Capture the cell that displays the provided text and extract its (x, y) central coordinate. 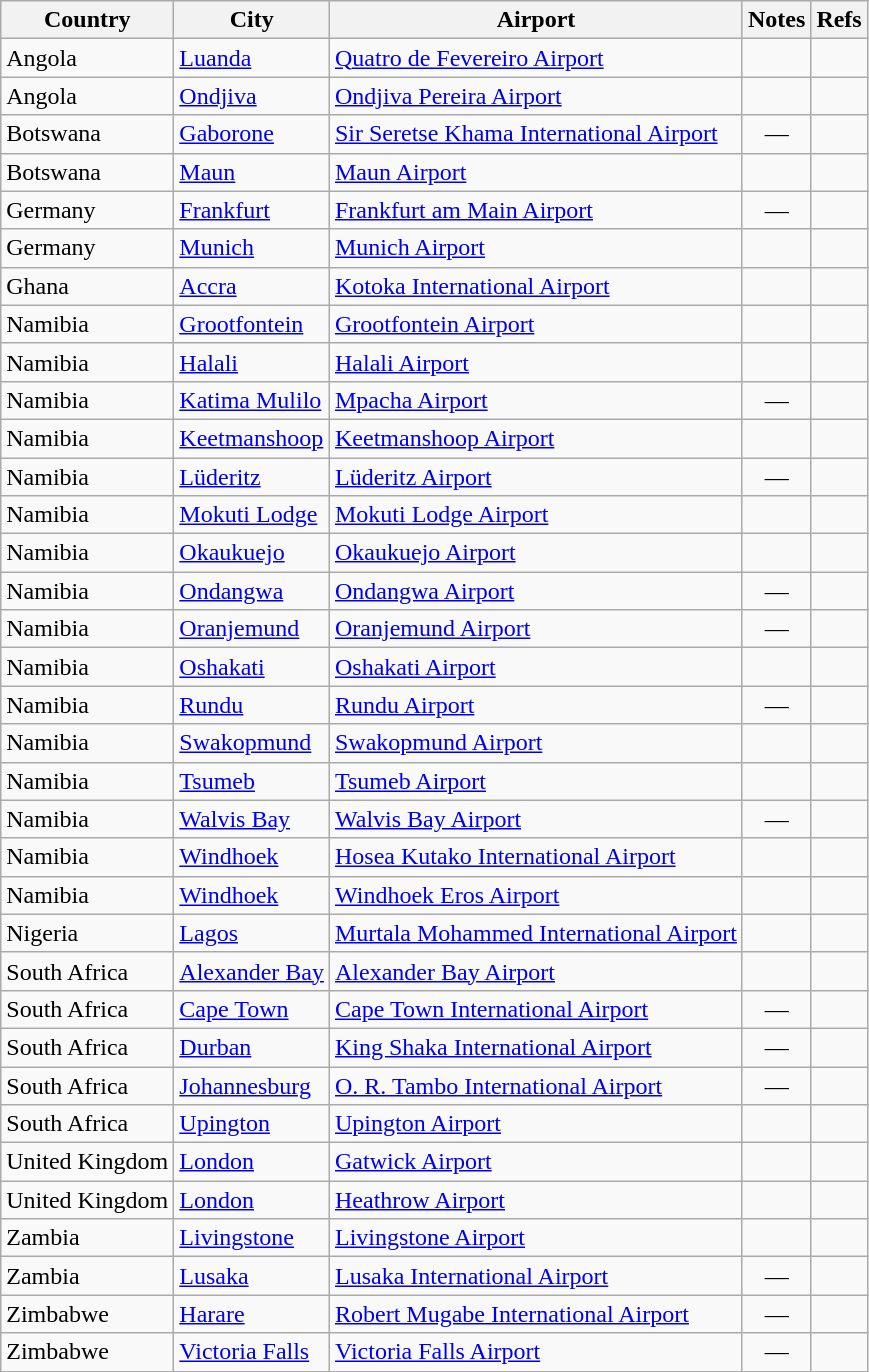
Alexander Bay Airport (536, 971)
Mokuti Lodge (252, 515)
Oranjemund (252, 629)
Okaukuejo Airport (536, 553)
Ondjiva Pereira Airport (536, 96)
Keetmanshoop (252, 438)
King Shaka International Airport (536, 1047)
Ondangwa Airport (536, 591)
Gatwick Airport (536, 1162)
Mpacha Airport (536, 400)
Harare (252, 1314)
Victoria Falls (252, 1352)
Ondjiva (252, 96)
Maun (252, 172)
Quatro de Fevereiro Airport (536, 58)
Munich Airport (536, 248)
Keetmanshoop Airport (536, 438)
Luanda (252, 58)
Upington Airport (536, 1124)
Rundu (252, 705)
Windhoek Eros Airport (536, 895)
Durban (252, 1047)
Tsumeb Airport (536, 781)
Hosea Kutako International Airport (536, 857)
Grootfontein Airport (536, 324)
Lüderitz Airport (536, 477)
Swakopmund Airport (536, 743)
Katima Mulilo (252, 400)
Ghana (88, 286)
O. R. Tambo International Airport (536, 1085)
Swakopmund (252, 743)
City (252, 20)
Country (88, 20)
Mokuti Lodge Airport (536, 515)
Kotoka International Airport (536, 286)
Victoria Falls Airport (536, 1352)
Lusaka (252, 1276)
Nigeria (88, 933)
Ondangwa (252, 591)
Oshakati Airport (536, 667)
Sir Seretse Khama International Airport (536, 134)
Walvis Bay Airport (536, 819)
Lusaka International Airport (536, 1276)
Johannesburg (252, 1085)
Alexander Bay (252, 971)
Rundu Airport (536, 705)
Robert Mugabe International Airport (536, 1314)
Cape Town (252, 1009)
Halali (252, 362)
Lagos (252, 933)
Heathrow Airport (536, 1200)
Oshakati (252, 667)
Murtala Mohammed International Airport (536, 933)
Frankfurt (252, 210)
Cape Town International Airport (536, 1009)
Lüderitz (252, 477)
Grootfontein (252, 324)
Maun Airport (536, 172)
Munich (252, 248)
Airport (536, 20)
Upington (252, 1124)
Accra (252, 286)
Livingstone (252, 1238)
Oranjemund Airport (536, 629)
Okaukuejo (252, 553)
Livingstone Airport (536, 1238)
Frankfurt am Main Airport (536, 210)
Tsumeb (252, 781)
Gaborone (252, 134)
Halali Airport (536, 362)
Refs (839, 20)
Walvis Bay (252, 819)
Notes (776, 20)
